Find where the given text appears and provide that cell's center as [X, Y] coordinate. 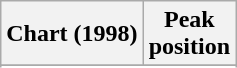
Chart (1998) [72, 34]
Peakposition [189, 34]
